For the text-containing cell, return its midpoint in [x, y] coordinate format. 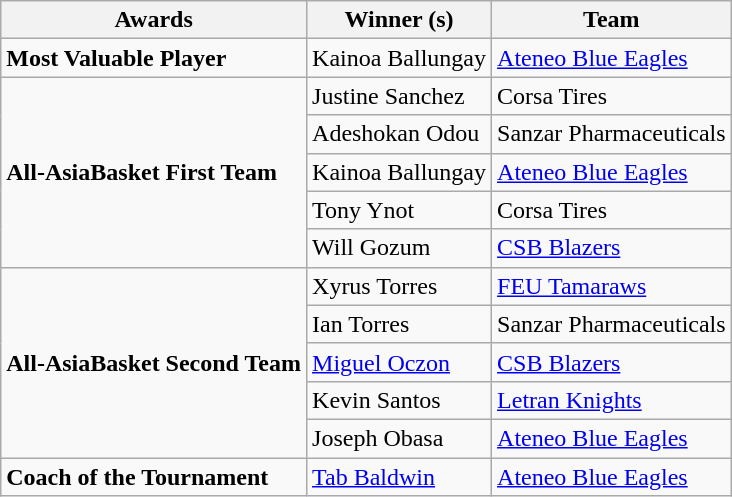
Ian Torres [400, 324]
Team [612, 20]
Joseph Obasa [400, 438]
Tony Ynot [400, 210]
Awards [154, 20]
Miguel Oczon [400, 362]
Tab Baldwin [400, 477]
Coach of the Tournament [154, 477]
Will Gozum [400, 248]
Kevin Santos [400, 400]
Adeshokan Odou [400, 134]
All-AsiaBasket Second Team [154, 362]
Xyrus Torres [400, 286]
All-AsiaBasket First Team [154, 172]
Winner (s) [400, 20]
Letran Knights [612, 400]
Most Valuable Player [154, 58]
FEU Tamaraws [612, 286]
Justine Sanchez [400, 96]
